From the cell containing the given text, extract its center point as (X, Y) coordinate. 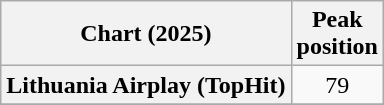
Lithuania Airplay (TopHit) (146, 85)
79 (337, 85)
Chart (2025) (146, 34)
Peakposition (337, 34)
